Return the (X, Y) coordinate for the center point of the cell that contains the specified text.  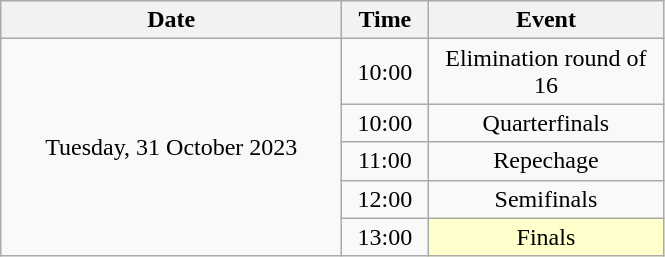
Event (546, 20)
Quarterfinals (546, 123)
11:00 (385, 161)
Finals (546, 237)
Elimination round of 16 (546, 72)
Time (385, 20)
Repechage (546, 161)
Semifinals (546, 199)
Tuesday, 31 October 2023 (172, 148)
12:00 (385, 199)
13:00 (385, 237)
Date (172, 20)
